Identify which cell holds the provided text, then report its [X, Y] central coordinate. 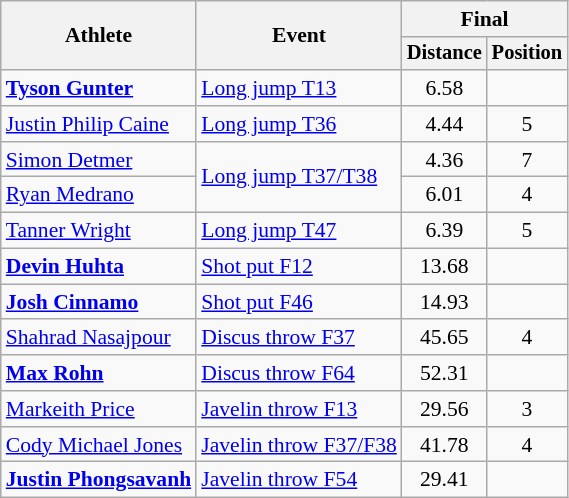
45.65 [444, 338]
Long jump T13 [299, 88]
6.39 [444, 231]
4.44 [444, 124]
Tyson Gunter [98, 88]
3 [527, 409]
Long jump T47 [299, 231]
Javelin throw F37/F38 [299, 445]
Justin Phongsavanh [98, 480]
Devin Huhta [98, 267]
Position [527, 54]
Javelin throw F13 [299, 409]
52.31 [444, 373]
41.78 [444, 445]
Long jump T37/T38 [299, 178]
13.68 [444, 267]
Justin Philip Caine [98, 124]
29.41 [444, 480]
14.93 [444, 302]
Cody Michael Jones [98, 445]
Distance [444, 54]
Shot put F46 [299, 302]
Shahrad Nasajpour [98, 338]
Javelin throw F54 [299, 480]
Event [299, 36]
Shot put F12 [299, 267]
Tanner Wright [98, 231]
6.58 [444, 88]
Final [484, 19]
Simon Detmer [98, 160]
Max Rohn [98, 373]
29.56 [444, 409]
Ryan Medrano [98, 195]
Josh Cinnamo [98, 302]
7 [527, 160]
6.01 [444, 195]
Discus throw F37 [299, 338]
Discus throw F64 [299, 373]
Athlete [98, 36]
Markeith Price [98, 409]
4.36 [444, 160]
Long jump T36 [299, 124]
